From the cell containing the given text, extract its center point as (X, Y) coordinate. 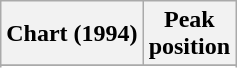
Peakposition (189, 34)
Chart (1994) (72, 34)
